Scan for the cell matching the given text and deliver its (x, y) coordinate at center. 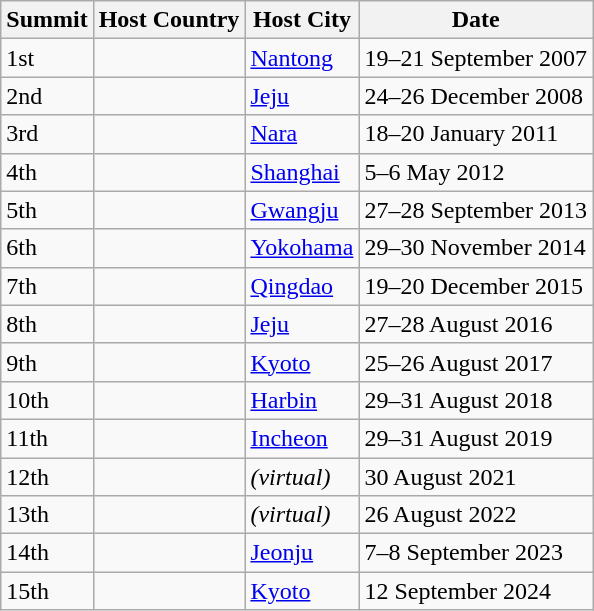
Host City (302, 20)
11th (47, 438)
Qingdao (302, 286)
Host Country (169, 20)
9th (47, 362)
25–26 August 2017 (476, 362)
Yokohama (302, 248)
2nd (47, 96)
30 August 2021 (476, 477)
13th (47, 515)
24–26 December 2008 (476, 96)
Harbin (302, 400)
Jeonju (302, 553)
Gwangju (302, 210)
Summit (47, 20)
5–6 May 2012 (476, 172)
3rd (47, 134)
27–28 September 2013 (476, 210)
4th (47, 172)
19–20 December 2015 (476, 286)
Nantong (302, 58)
Date (476, 20)
27–28 August 2016 (476, 324)
29–31 August 2018 (476, 400)
18–20 January 2011 (476, 134)
6th (47, 248)
Nara (302, 134)
14th (47, 553)
Incheon (302, 438)
Shanghai (302, 172)
7th (47, 286)
12th (47, 477)
15th (47, 591)
19–21 September 2007 (476, 58)
12 September 2024 (476, 591)
8th (47, 324)
10th (47, 400)
26 August 2022 (476, 515)
7–8 September 2023 (476, 553)
29–30 November 2014 (476, 248)
5th (47, 210)
1st (47, 58)
29–31 August 2019 (476, 438)
